Locate the cell with the specified text and output its [x, y] center coordinate. 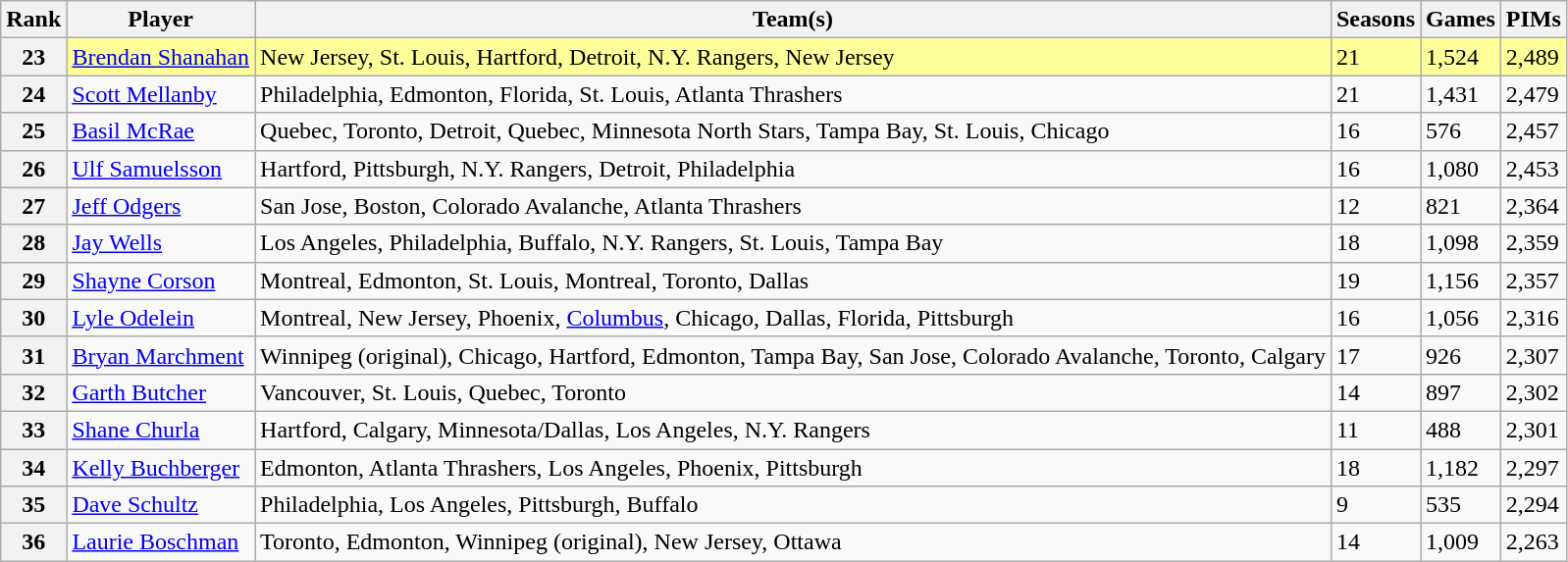
26 [33, 169]
Montreal, Edmonton, St. Louis, Montreal, Toronto, Dallas [793, 281]
Brendan Shanahan [161, 57]
2,316 [1533, 318]
30 [33, 318]
29 [33, 281]
Jay Wells [161, 243]
2,263 [1533, 542]
33 [33, 430]
28 [33, 243]
Winnipeg (original), Chicago, Hartford, Edmonton, Tampa Bay, San Jose, Colorado Avalanche, Toronto, Calgary [793, 355]
12 [1376, 206]
Garth Butcher [161, 392]
Rank [33, 20]
2,301 [1533, 430]
1,524 [1461, 57]
1,098 [1461, 243]
Philadelphia, Los Angeles, Pittsburgh, Buffalo [793, 505]
Edmonton, Atlanta Thrashers, Los Angeles, Phoenix, Pittsburgh [793, 468]
Montreal, New Jersey, Phoenix, Columbus, Chicago, Dallas, Florida, Pittsburgh [793, 318]
1,182 [1461, 468]
2,364 [1533, 206]
Vancouver, St. Louis, Quebec, Toronto [793, 392]
17 [1376, 355]
25 [33, 131]
Seasons [1376, 20]
1,056 [1461, 318]
2,294 [1533, 505]
Ulf Samuelsson [161, 169]
Los Angeles, Philadelphia, Buffalo, N.Y. Rangers, St. Louis, Tampa Bay [793, 243]
2,297 [1533, 468]
2,307 [1533, 355]
926 [1461, 355]
24 [33, 94]
488 [1461, 430]
1,009 [1461, 542]
31 [33, 355]
576 [1461, 131]
821 [1461, 206]
Shayne Corson [161, 281]
Laurie Boschman [161, 542]
27 [33, 206]
2,302 [1533, 392]
Dave Schultz [161, 505]
1,080 [1461, 169]
Basil McRae [161, 131]
San Jose, Boston, Colorado Avalanche, Atlanta Thrashers [793, 206]
Hartford, Pittsburgh, N.Y. Rangers, Detroit, Philadelphia [793, 169]
2,479 [1533, 94]
Toronto, Edmonton, Winnipeg (original), New Jersey, Ottawa [793, 542]
Quebec, Toronto, Detroit, Quebec, Minnesota North Stars, Tampa Bay, St. Louis, Chicago [793, 131]
Bryan Marchment [161, 355]
34 [33, 468]
Scott Mellanby [161, 94]
35 [33, 505]
19 [1376, 281]
PIMs [1533, 20]
23 [33, 57]
Jeff Odgers [161, 206]
897 [1461, 392]
32 [33, 392]
Kelly Buchberger [161, 468]
535 [1461, 505]
New Jersey, St. Louis, Hartford, Detroit, N.Y. Rangers, New Jersey [793, 57]
2,489 [1533, 57]
36 [33, 542]
Philadelphia, Edmonton, Florida, St. Louis, Atlanta Thrashers [793, 94]
Player [161, 20]
2,453 [1533, 169]
Team(s) [793, 20]
2,359 [1533, 243]
1,156 [1461, 281]
2,357 [1533, 281]
11 [1376, 430]
1,431 [1461, 94]
Lyle Odelein [161, 318]
Hartford, Calgary, Minnesota/Dallas, Los Angeles, N.Y. Rangers [793, 430]
Shane Churla [161, 430]
9 [1376, 505]
2,457 [1533, 131]
Games [1461, 20]
